Find where the given text appears and provide that cell's center as [x, y] coordinate. 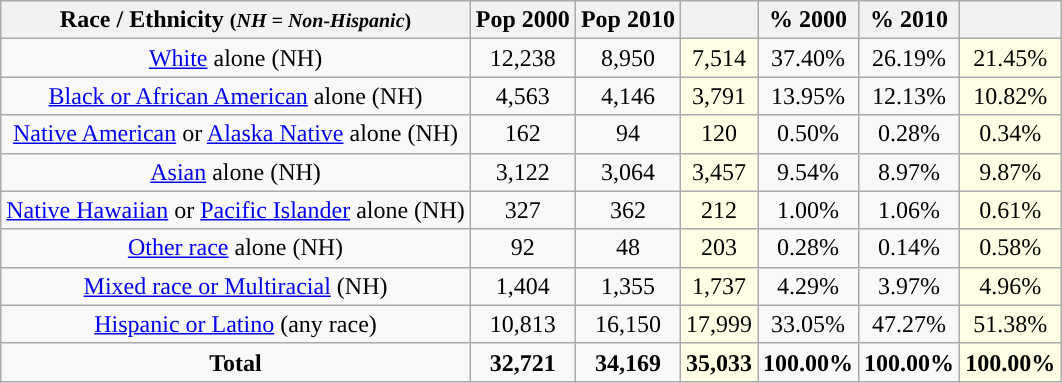
7,514 [718, 58]
48 [628, 248]
3,064 [628, 172]
120 [718, 134]
33.05% [808, 324]
0.61% [1010, 210]
327 [522, 210]
9.54% [808, 172]
35,033 [718, 362]
Hispanic or Latino (any race) [236, 324]
% 2000 [808, 20]
Race / Ethnicity (NH = Non-Hispanic) [236, 20]
3.97% [910, 286]
0.14% [910, 248]
8.97% [910, 172]
Pop 2010 [628, 20]
Native Hawaiian or Pacific Islander alone (NH) [236, 210]
4,146 [628, 96]
4,563 [522, 96]
4.29% [808, 286]
3,122 [522, 172]
White alone (NH) [236, 58]
94 [628, 134]
51.38% [1010, 324]
212 [718, 210]
Other race alone (NH) [236, 248]
1.06% [910, 210]
16,150 [628, 324]
Mixed race or Multiracial (NH) [236, 286]
26.19% [910, 58]
3,457 [718, 172]
1.00% [808, 210]
34,169 [628, 362]
12,238 [522, 58]
21.45% [1010, 58]
8,950 [628, 58]
13.95% [808, 96]
4.96% [1010, 286]
10,813 [522, 324]
9.87% [1010, 172]
203 [718, 248]
1,404 [522, 286]
0.34% [1010, 134]
10.82% [1010, 96]
32,721 [522, 362]
3,791 [718, 96]
92 [522, 248]
162 [522, 134]
17,999 [718, 324]
0.58% [1010, 248]
1,737 [718, 286]
Black or African American alone (NH) [236, 96]
12.13% [910, 96]
Pop 2000 [522, 20]
0.50% [808, 134]
1,355 [628, 286]
Total [236, 362]
47.27% [910, 324]
37.40% [808, 58]
Native American or Alaska Native alone (NH) [236, 134]
% 2010 [910, 20]
Asian alone (NH) [236, 172]
362 [628, 210]
